Detect which cell encompasses the target text, then output its [x, y] center coordinate. 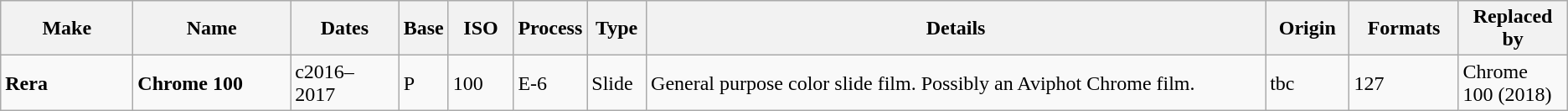
127 [1404, 82]
Chrome 100 [212, 82]
Origin [1308, 29]
Slide [616, 82]
Rera [67, 82]
Make [67, 29]
Replaced by [1513, 29]
Details [957, 29]
Process [550, 29]
Dates [345, 29]
tbc [1308, 82]
General purpose color slide film. Possibly an Aviphot Chrome film. [957, 82]
E-6 [550, 82]
Chrome 100 (2018) [1513, 82]
100 [481, 82]
ISO [481, 29]
Type [616, 29]
c2016–2017 [345, 82]
Name [212, 29]
Formats [1404, 29]
P [424, 82]
Base [424, 29]
